Detect which cell encompasses the target text, then output its [X, Y] center coordinate. 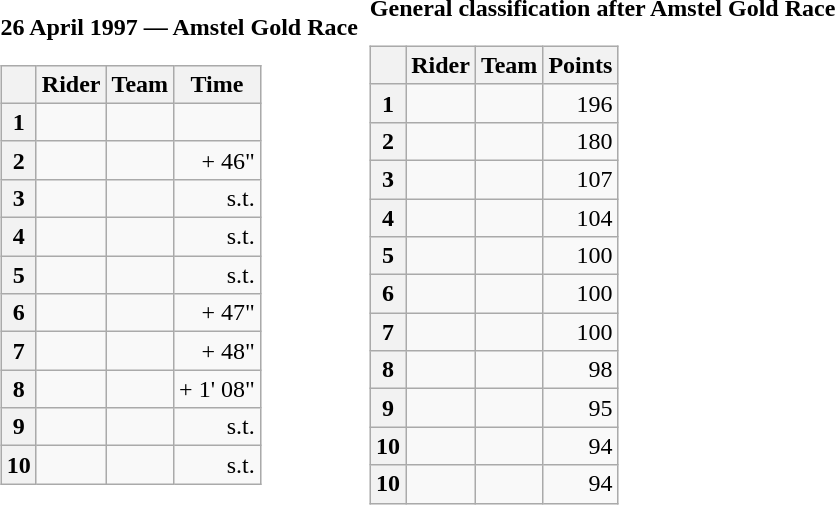
Time [218, 84]
95 [580, 408]
104 [580, 217]
98 [580, 370]
180 [580, 141]
+ 47" [218, 313]
+ 48" [218, 351]
Points [580, 65]
+ 1' 08" [218, 389]
+ 46" [218, 160]
196 [580, 103]
107 [580, 179]
